Determine the (X, Y) coordinate at the center of the cell enclosing the given text.  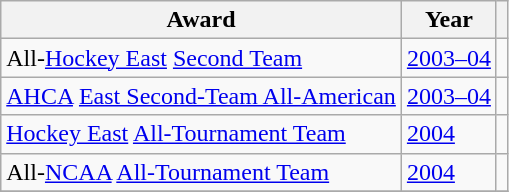
Award (202, 20)
Hockey East All-Tournament Team (202, 134)
All-Hockey East Second Team (202, 58)
All-NCAA All-Tournament Team (202, 172)
AHCA East Second-Team All-American (202, 96)
Year (448, 20)
